Output the (X, Y) coordinate of the center of the cell containing the given text.  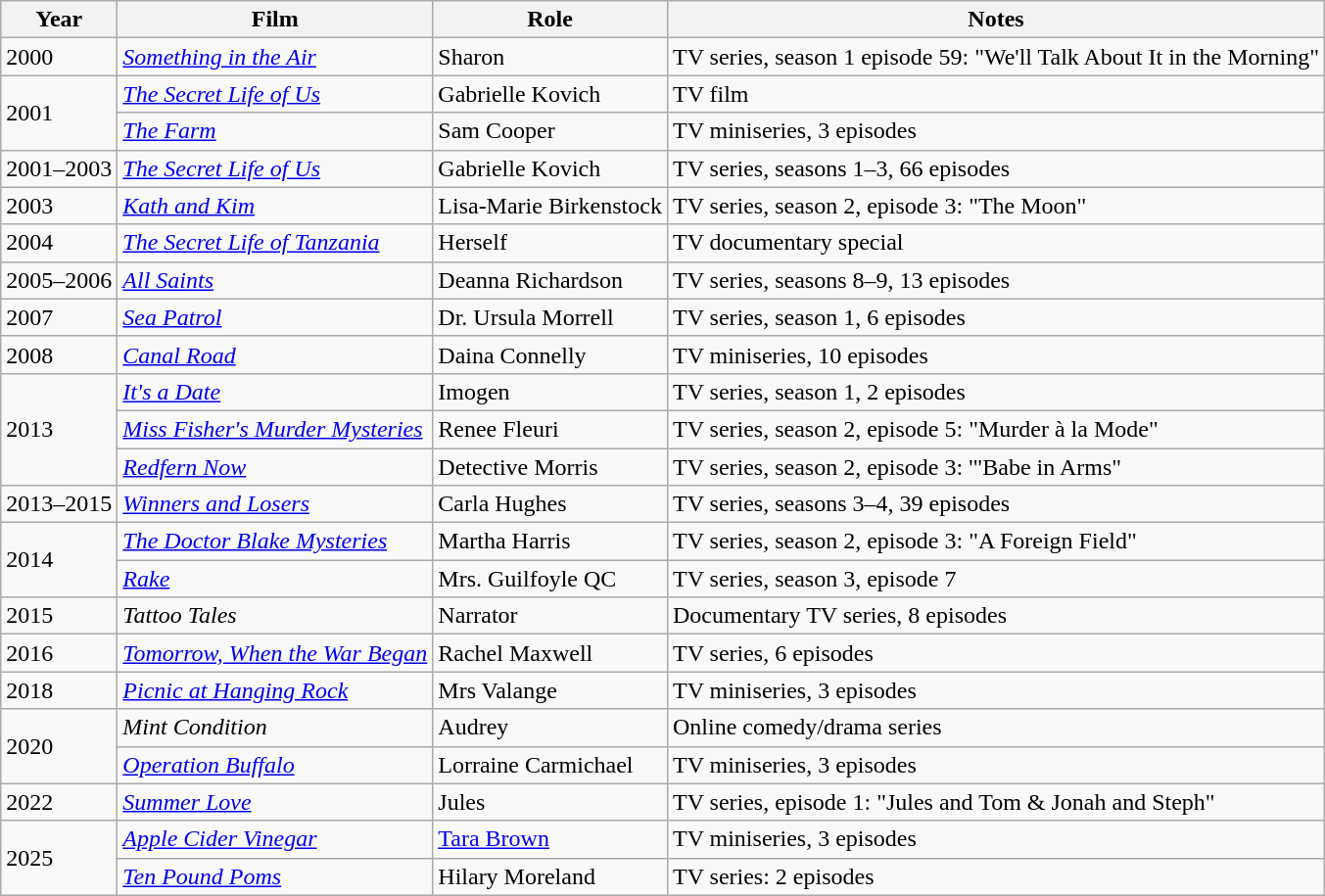
Renee Fleuri (550, 429)
TV series, seasons 1–3, 66 episodes (995, 168)
Martha Harris (550, 542)
Mint Condition (275, 728)
2015 (59, 616)
Lorraine Carmichael (550, 765)
2005–2006 (59, 280)
Rachel Maxwell (550, 653)
Narrator (550, 616)
2000 (59, 57)
Sharon (550, 57)
2020 (59, 746)
2007 (59, 317)
TV documentary special (995, 243)
2001–2003 (59, 168)
Imogen (550, 392)
Carla Hughes (550, 504)
2013–2015 (59, 504)
All Saints (275, 280)
Apple Cider Vinegar (275, 839)
2008 (59, 354)
Picnic at Hanging Rock (275, 690)
Film (275, 20)
2004 (59, 243)
Hilary Moreland (550, 876)
Herself (550, 243)
Mrs Valange (550, 690)
2016 (59, 653)
The Farm (275, 131)
TV series, season 2, episode 5: "Murder à la Mode" (995, 429)
Ten Pound Poms (275, 876)
The Secret Life of Tanzania (275, 243)
Something in the Air (275, 57)
TV series, episode 1: "Jules and Tom & Jonah and Steph" (995, 802)
TV series, season 1 episode 59: "We'll Talk About It in the Morning" (995, 57)
Lisa-Marie Birkenstock (550, 206)
TV series, season 2, episode 3: "The Moon" (995, 206)
2018 (59, 690)
TV series, season 2, episode 3: "A Foreign Field" (995, 542)
TV series, season 3, episode 7 (995, 579)
Tomorrow, When the War Began (275, 653)
Kath and Kim (275, 206)
Documentary TV series, 8 episodes (995, 616)
TV series: 2 episodes (995, 876)
Daina Connelly (550, 354)
Detective Morris (550, 467)
TV series, seasons 8–9, 13 episodes (995, 280)
Jules (550, 802)
Audrey (550, 728)
TV series, seasons 3–4, 39 episodes (995, 504)
Canal Road (275, 354)
2003 (59, 206)
2025 (59, 858)
Winners and Losers (275, 504)
Summer Love (275, 802)
Operation Buffalo (275, 765)
Mrs. Guilfoyle QC (550, 579)
Sea Patrol (275, 317)
Deanna Richardson (550, 280)
TV series, 6 episodes (995, 653)
The Doctor Blake Mysteries (275, 542)
TV miniseries, 10 episodes (995, 354)
Redfern Now (275, 467)
Sam Cooper (550, 131)
TV series, season 2, episode 3: '"Babe in Arms" (995, 467)
2014 (59, 560)
Rake (275, 579)
2013 (59, 429)
Tara Brown (550, 839)
TV series, season 1, 6 episodes (995, 317)
Miss Fisher's Murder Mysteries (275, 429)
Dr. Ursula Morrell (550, 317)
2001 (59, 113)
TV film (995, 94)
Tattoo Tales (275, 616)
Year (59, 20)
Role (550, 20)
2022 (59, 802)
TV series, season 1, 2 episodes (995, 392)
It's a Date (275, 392)
Notes (995, 20)
Online comedy/drama series (995, 728)
